Return (x, y) of the center of cell containing provided text 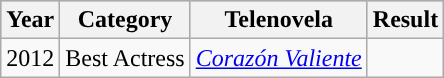
Category (125, 20)
Best Actress (125, 58)
2012 (30, 58)
Corazón Valiente (278, 58)
Result (405, 20)
Year (30, 20)
Telenovela (278, 20)
